For the text-containing cell, return its midpoint in [x, y] coordinate format. 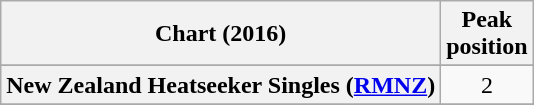
New Zealand Heatseeker Singles (RMNZ) [221, 85]
Peakposition [487, 34]
Chart (2016) [221, 34]
2 [487, 85]
